Search for the cell housing the specified text and yield its [X, Y] center coordinate. 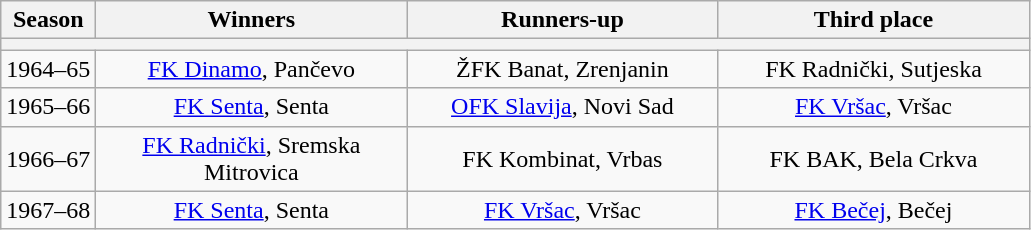
1966–67 [48, 158]
Runners-up [562, 20]
FK Bečej, Bečej [874, 210]
Third place [874, 20]
FK Kombinat, Vrbas [562, 158]
ŽFK Banat, Zrenjanin [562, 69]
FK BAK, Bela Crkva [874, 158]
1964–65 [48, 69]
FK Radnički, Sremska Mitrovica [252, 158]
OFK Slavija, Novi Sad [562, 107]
1965–66 [48, 107]
1967–68 [48, 210]
FK Radnički, Sutjeska [874, 69]
Winners [252, 20]
FK Dinamo, Pančevo [252, 69]
Season [48, 20]
